From the cell containing the given text, extract its center point as [X, Y] coordinate. 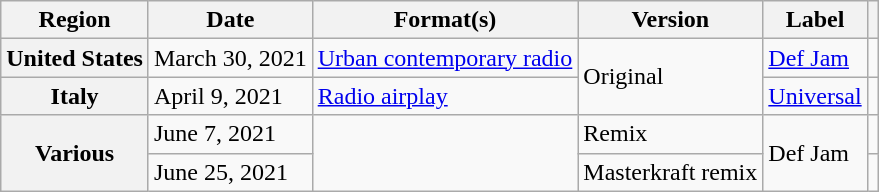
Version [670, 20]
Remix [670, 134]
Radio airplay [445, 96]
Original [670, 77]
Urban contemporary radio [445, 58]
Universal [815, 96]
June 25, 2021 [230, 172]
Region [75, 20]
Masterkraft remix [670, 172]
April 9, 2021 [230, 96]
Various [75, 153]
Format(s) [445, 20]
Italy [75, 96]
June 7, 2021 [230, 134]
Date [230, 20]
March 30, 2021 [230, 58]
United States [75, 58]
Label [815, 20]
